Determine the (X, Y) coordinate at the center of the cell enclosing the given text.  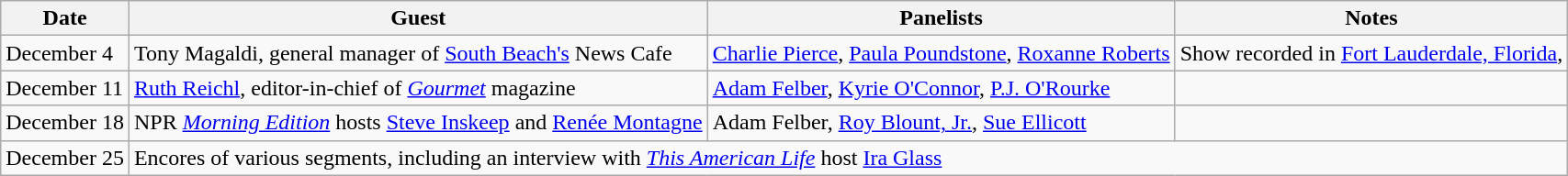
December 25 (65, 158)
December 11 (65, 88)
Show recorded in Fort Lauderdale, Florida, (1371, 53)
Ruth Reichl, editor-in-chief of Gourmet magazine (418, 88)
Panelists (941, 18)
Charlie Pierce, Paula Poundstone, Roxanne Roberts (941, 53)
Adam Felber, Roy Blount, Jr., Sue Ellicott (941, 123)
NPR Morning Edition hosts Steve Inskeep and Renée Montagne (418, 123)
Guest (418, 18)
Adam Felber, Kyrie O'Connor, P.J. O'Rourke (941, 88)
Tony Magaldi, general manager of South Beach's News Cafe (418, 53)
Date (65, 18)
December 4 (65, 53)
Notes (1371, 18)
December 18 (65, 123)
Encores of various segments, including an interview with This American Life host Ira Glass (848, 158)
